From the cell containing the given text, extract its center point as (x, y) coordinate. 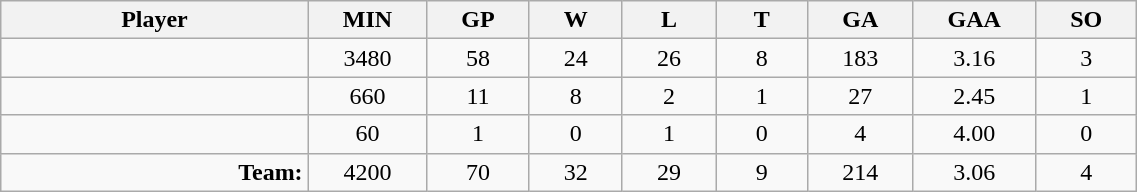
4.00 (974, 134)
29 (668, 172)
660 (368, 96)
9 (762, 172)
2.45 (974, 96)
GA (860, 20)
3 (1086, 58)
24 (576, 58)
Team: (154, 172)
32 (576, 172)
70 (478, 172)
4200 (368, 172)
L (668, 20)
GP (478, 20)
214 (860, 172)
W (576, 20)
MIN (368, 20)
SO (1086, 20)
Player (154, 20)
27 (860, 96)
60 (368, 134)
11 (478, 96)
GAA (974, 20)
T (762, 20)
58 (478, 58)
3.16 (974, 58)
2 (668, 96)
3.06 (974, 172)
26 (668, 58)
183 (860, 58)
3480 (368, 58)
